Detect which cell encompasses the target text, then output its (x, y) center coordinate. 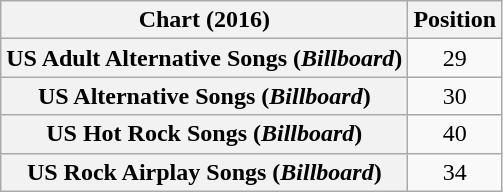
US Hot Rock Songs (Billboard) (204, 134)
30 (455, 96)
40 (455, 134)
US Alternative Songs (Billboard) (204, 96)
34 (455, 172)
US Rock Airplay Songs (Billboard) (204, 172)
US Adult Alternative Songs (Billboard) (204, 58)
Position (455, 20)
Chart (2016) (204, 20)
29 (455, 58)
